Scan for the cell matching the given text and deliver its (X, Y) coordinate at center. 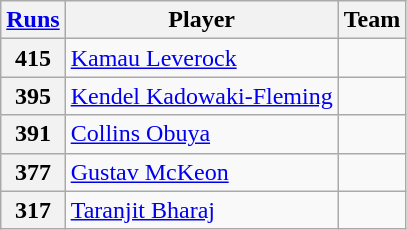
Gustav McKeon (202, 172)
391 (33, 134)
415 (33, 58)
377 (33, 172)
Kamau Leverock (202, 58)
Runs (33, 20)
Kendel Kadowaki-Fleming (202, 96)
317 (33, 210)
Taranjit Bharaj (202, 210)
Collins Obuya (202, 134)
Player (202, 20)
395 (33, 96)
Team (372, 20)
